Find where the given text appears and provide that cell's center as (x, y) coordinate. 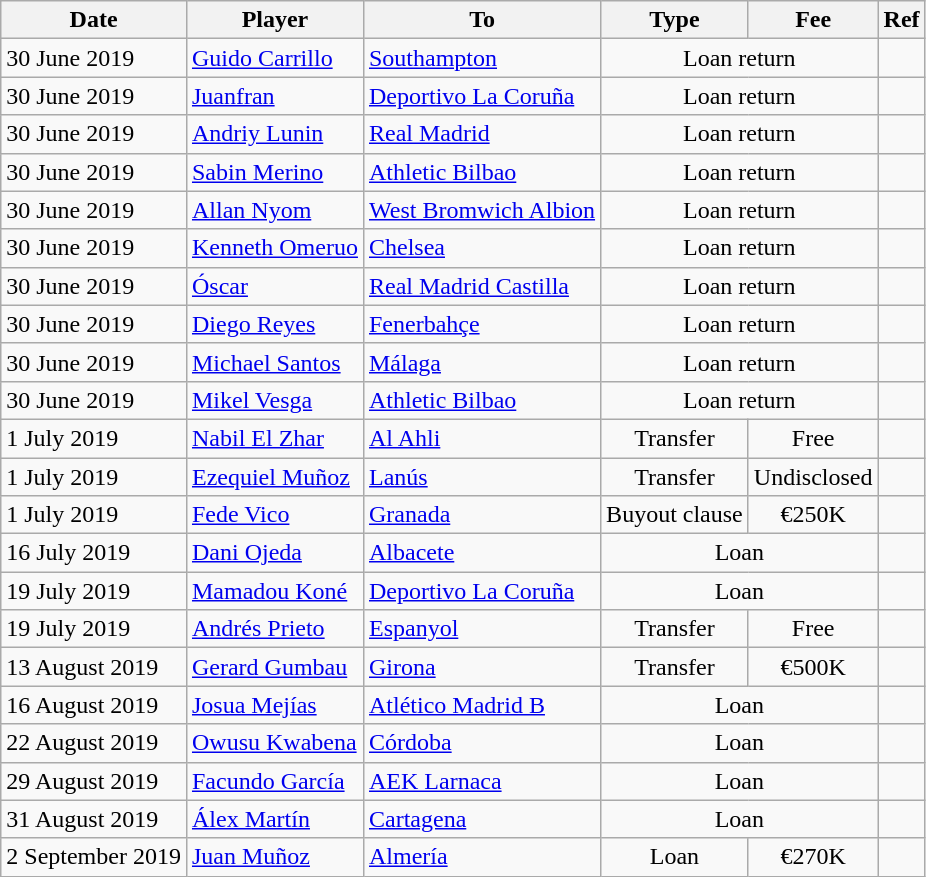
Kenneth Omeruo (274, 248)
Andrés Prieto (274, 629)
Granada (482, 515)
16 August 2019 (94, 705)
€500K (813, 667)
Espanyol (482, 629)
Michael Santos (274, 362)
Real Madrid (482, 134)
16 July 2019 (94, 553)
AEK Larnaca (482, 781)
Gerard Gumbau (274, 667)
Lanús (482, 477)
Player (274, 20)
Óscar (274, 286)
Málaga (482, 362)
Juanfran (274, 96)
Mamadou Koné (274, 591)
Ezequiel Muñoz (274, 477)
22 August 2019 (94, 743)
Type (675, 20)
Southampton (482, 58)
13 August 2019 (94, 667)
Buyout clause (675, 515)
Undisclosed (813, 477)
Álex Martín (274, 819)
Ref (902, 20)
29 August 2019 (94, 781)
Allan Nyom (274, 210)
Cartagena (482, 819)
Girona (482, 667)
€250K (813, 515)
Fenerbahçe (482, 324)
To (482, 20)
Sabin Merino (274, 172)
Juan Muñoz (274, 857)
Al Ahli (482, 438)
Real Madrid Castilla (482, 286)
Fede Vico (274, 515)
Andriy Lunin (274, 134)
Mikel Vesga (274, 400)
Córdoba (482, 743)
Date (94, 20)
Albacete (482, 553)
2 September 2019 (94, 857)
Almería (482, 857)
West Bromwich Albion (482, 210)
Owusu Kwabena (274, 743)
Facundo García (274, 781)
Chelsea (482, 248)
Dani Ojeda (274, 553)
Atlético Madrid B (482, 705)
31 August 2019 (94, 819)
Guido Carrillo (274, 58)
Diego Reyes (274, 324)
Nabil El Zhar (274, 438)
€270K (813, 857)
Josua Mejías (274, 705)
Fee (813, 20)
